Pinpoint the cell where the given text exists, returning its [X, Y] midpoint coordinate. 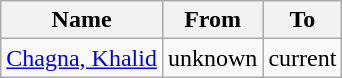
Chagna, Khalid [82, 58]
From [212, 20]
Name [82, 20]
current [302, 58]
unknown [212, 58]
To [302, 20]
